Locate the cell with the specified text and output its (X, Y) center coordinate. 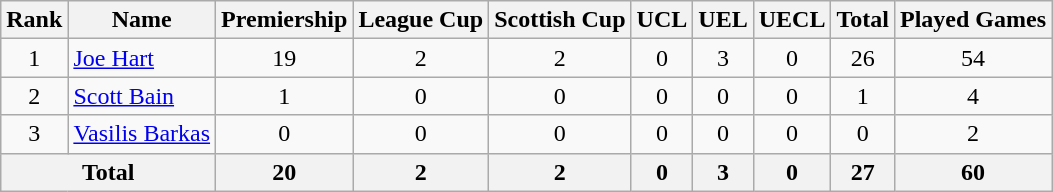
Scottish Cup (560, 20)
UECL (792, 20)
54 (972, 58)
60 (972, 172)
4 (972, 96)
Joe Hart (142, 58)
UEL (723, 20)
Played Games (972, 20)
19 (284, 58)
Premiership (284, 20)
Rank (34, 20)
26 (863, 58)
UCL (662, 20)
Scott Bain (142, 96)
League Cup (421, 20)
Vasilis Barkas (142, 134)
Name (142, 20)
27 (863, 172)
20 (284, 172)
